Pinpoint the cell where the given text exists, returning its (X, Y) midpoint coordinate. 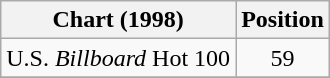
Chart (1998) (118, 20)
Position (283, 20)
59 (283, 58)
U.S. Billboard Hot 100 (118, 58)
